From the cell containing the given text, extract its center point as (x, y) coordinate. 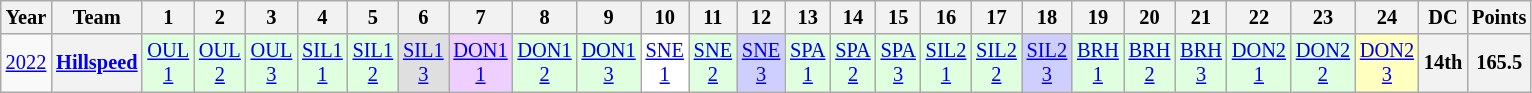
11 (713, 17)
DON22 (1323, 63)
7 (480, 17)
15 (898, 17)
18 (1047, 17)
Year (26, 17)
SIL13 (423, 63)
SNE3 (761, 63)
14 (852, 17)
6 (423, 17)
SIL11 (322, 63)
DC (1443, 17)
BRH2 (1150, 63)
24 (1387, 17)
10 (665, 17)
13 (808, 17)
8 (545, 17)
23 (1323, 17)
DON12 (545, 63)
165.5 (1499, 63)
21 (1201, 17)
DON11 (480, 63)
Points (1499, 17)
20 (1150, 17)
2022 (26, 63)
DON21 (1259, 63)
17 (996, 17)
OUL2 (220, 63)
22 (1259, 17)
SPA2 (852, 63)
DON13 (609, 63)
9 (609, 17)
BRH3 (1201, 63)
SPA1 (808, 63)
SIL21 (946, 63)
OUL3 (272, 63)
DON23 (1387, 63)
2 (220, 17)
SIL12 (373, 63)
1 (168, 17)
SPA3 (898, 63)
Team (96, 17)
4 (322, 17)
14th (1443, 63)
19 (1098, 17)
SNE2 (713, 63)
SIL23 (1047, 63)
3 (272, 17)
12 (761, 17)
5 (373, 17)
BRH1 (1098, 63)
SNE1 (665, 63)
16 (946, 17)
SIL22 (996, 63)
Hillspeed (96, 63)
OUL1 (168, 63)
